Identify which cell holds the provided text, then report its [X, Y] central coordinate. 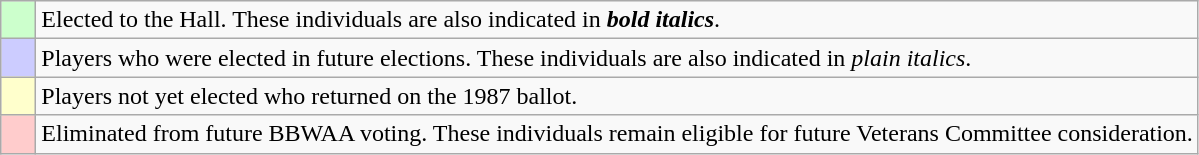
Players who were elected in future elections. These individuals are also indicated in plain italics. [618, 58]
Players not yet elected who returned on the 1987 ballot. [618, 96]
Eliminated from future BBWAA voting. These individuals remain eligible for future Veterans Committee consideration. [618, 134]
Elected to the Hall. These individuals are also indicated in bold italics. [618, 20]
